Find where the given text appears and provide that cell's center as [X, Y] coordinate. 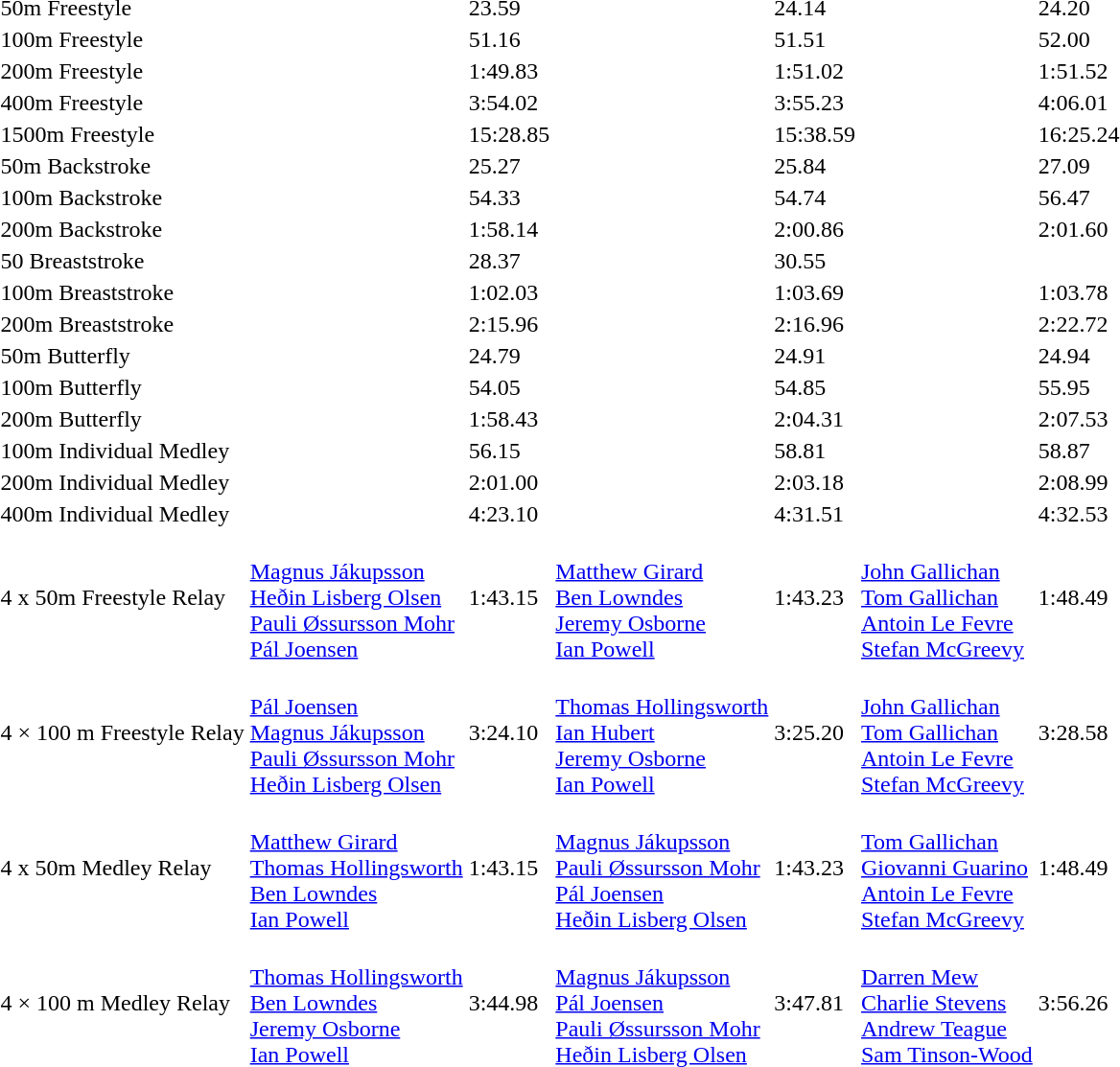
51.51 [815, 39]
54.85 [815, 387]
15:28.85 [509, 134]
Matthew GirardThomas HollingsworthBen LowndesIan Powell [357, 868]
54.74 [815, 197]
2:04.31 [815, 419]
Thomas HollingsworthIan HubertJeremy OsborneIan Powell [662, 732]
3:55.23 [815, 103]
30.55 [815, 261]
24.91 [815, 356]
24.79 [509, 356]
25.84 [815, 166]
54.05 [509, 387]
1:03.69 [815, 292]
1:58.14 [509, 229]
Tom GallichanGiovanni GuarinoAntoin Le FevreStefan McGreevy [947, 868]
15:38.59 [815, 134]
4:31.51 [815, 514]
3:24.10 [509, 732]
1:49.83 [509, 71]
1:02.03 [509, 292]
3:25.20 [815, 732]
Pál JoensenMagnus JákupssonPauli Øssursson MohrHeðin Lisberg Olsen [357, 732]
Matthew GirardBen LowndesJeremy OsborneIan Powell [662, 597]
28.37 [509, 261]
3:54.02 [509, 103]
25.27 [509, 166]
Magnus JákupssonHeðin Lisberg OlsenPauli Øssursson MohrPál Joensen [357, 597]
56.15 [509, 451]
2:00.86 [815, 229]
4:23.10 [509, 514]
2:01.00 [509, 482]
Magnus JákupssonPauli Øssursson MohrPál JoensenHeðin Lisberg Olsen [662, 868]
1:51.02 [815, 71]
1:58.43 [509, 419]
2:16.96 [815, 324]
2:03.18 [815, 482]
54.33 [509, 197]
58.81 [815, 451]
2:15.96 [509, 324]
51.16 [509, 39]
